Extract the [x, y] coordinate from the center of the cell holding the provided text.  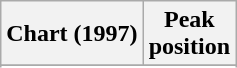
Peakposition [189, 34]
Chart (1997) [72, 34]
